Extract the [x, y] coordinate from the center of the cell holding the provided text.  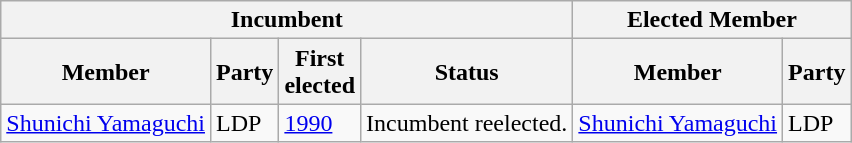
Elected Member [712, 20]
1990 [320, 123]
Firstelected [320, 72]
Incumbent reelected. [467, 123]
Status [467, 72]
Incumbent [287, 20]
